Determine the (X, Y) coordinate at the center of the cell enclosing the given text.  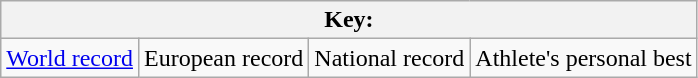
National record (390, 58)
European record (223, 58)
World record (70, 58)
Athlete's personal best (584, 58)
Key: (349, 20)
